Scan for the cell matching the given text and deliver its (x, y) coordinate at center. 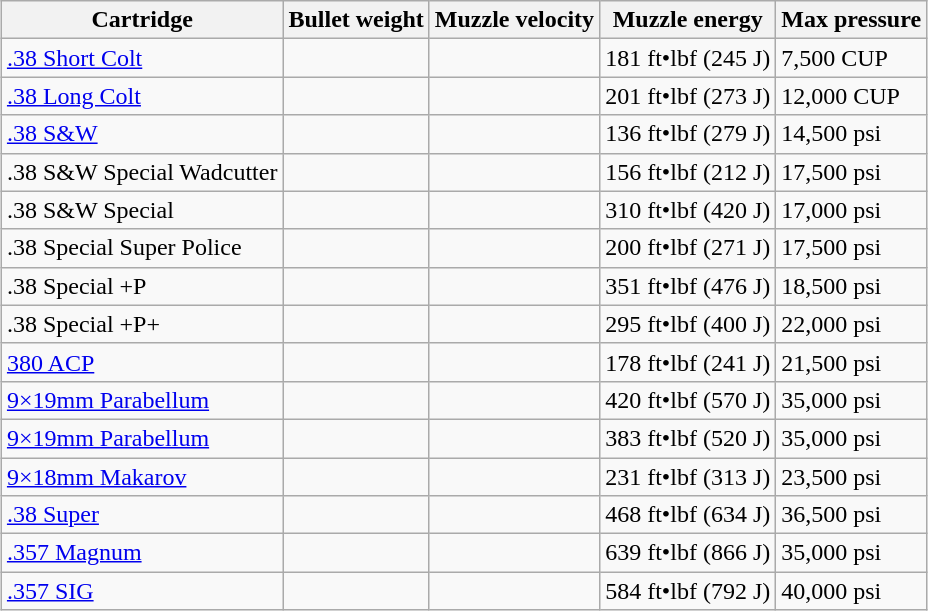
.38 S&W (142, 134)
178 ft•lbf (241 J) (688, 362)
22,000 psi (852, 324)
Bullet weight (356, 20)
201 ft•lbf (273 J) (688, 96)
36,500 psi (852, 515)
.38 Special +P+ (142, 324)
14,500 psi (852, 134)
136 ft•lbf (279 J) (688, 134)
9×18mm Makarov (142, 477)
380 ACP (142, 362)
.38 S&W Special Wadcutter (142, 172)
.38 Special +P (142, 286)
181 ft•lbf (245 J) (688, 58)
.357 Magnum (142, 553)
.38 S&W Special (142, 210)
.38 Long Colt (142, 96)
383 ft•lbf (520 J) (688, 438)
.38 Special Super Police (142, 248)
21,500 psi (852, 362)
584 ft•lbf (792 J) (688, 591)
Max pressure (852, 20)
468 ft•lbf (634 J) (688, 515)
7,500 CUP (852, 58)
Muzzle velocity (514, 20)
200 ft•lbf (271 J) (688, 248)
Cartridge (142, 20)
23,500 psi (852, 477)
17,000 psi (852, 210)
310 ft•lbf (420 J) (688, 210)
351 ft•lbf (476 J) (688, 286)
Muzzle energy (688, 20)
.38 Super (142, 515)
231 ft•lbf (313 J) (688, 477)
12,000 CUP (852, 96)
40,000 psi (852, 591)
.357 SIG (142, 591)
.38 Short Colt (142, 58)
18,500 psi (852, 286)
639 ft•lbf (866 J) (688, 553)
295 ft•lbf (400 J) (688, 324)
156 ft•lbf (212 J) (688, 172)
420 ft•lbf (570 J) (688, 400)
